Provide the [X, Y] coordinate of the cell's center where the given text is located.  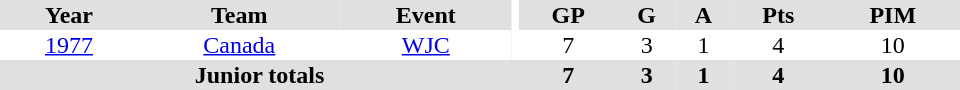
Team [240, 15]
G [646, 15]
Event [426, 15]
PIM [893, 15]
Pts [778, 15]
Year [69, 15]
WJC [426, 45]
GP [568, 15]
A [704, 15]
Canada [240, 45]
1977 [69, 45]
Junior totals [260, 75]
